Detect which cell encompasses the target text, then output its (X, Y) center coordinate. 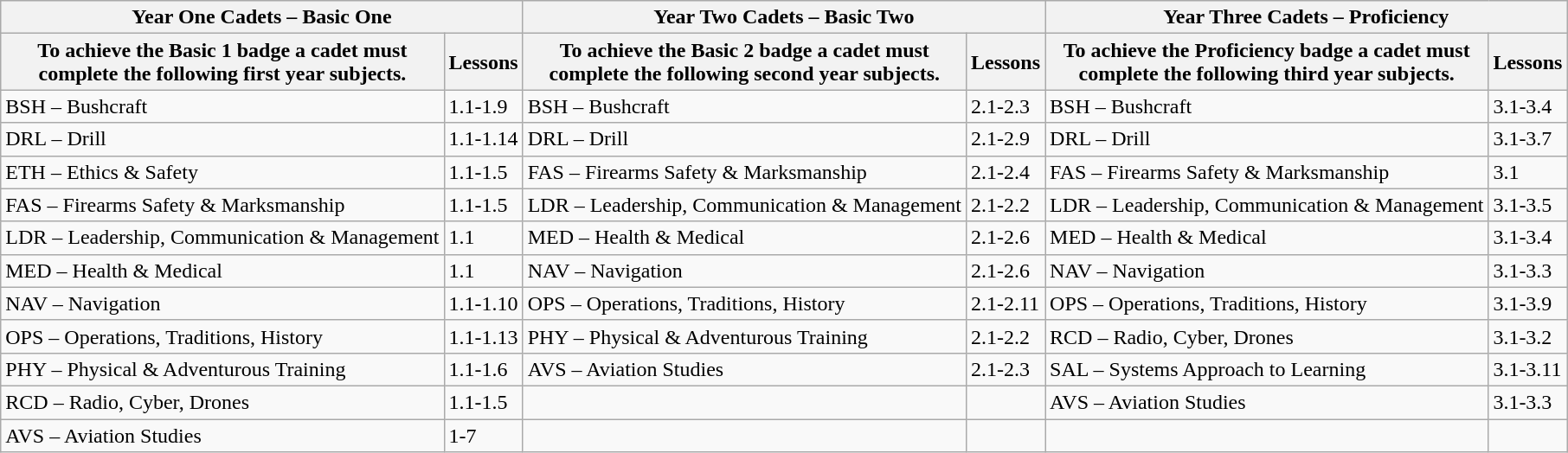
3.1-3.5 (1528, 205)
To achieve the Proficiency badge a cadet mustcomplete the following third year subjects. (1267, 62)
1.1-1.9 (483, 106)
ETH – Ethics & Safety (222, 172)
1.1-1.14 (483, 139)
1.1-1.6 (483, 369)
3.1-3.9 (1528, 303)
Year One Cadets – Basic One (261, 17)
1-7 (483, 435)
3.1-3.11 (1528, 369)
1.1-1.10 (483, 303)
3.1-3.2 (1528, 336)
3.1-3.7 (1528, 139)
2.1-2.9 (1006, 139)
3.1 (1528, 172)
To achieve the Basic 1 badge a cadet mustcomplete the following first year subjects. (222, 62)
2.1-2.4 (1006, 172)
To achieve the Basic 2 badge a cadet mustcomplete the following second year subjects. (744, 62)
Year Three Cadets – Proficiency (1307, 17)
SAL – Systems Approach to Learning (1267, 369)
2.1-2.11 (1006, 303)
Year Two Cadets – Basic Two (784, 17)
1.1-1.13 (483, 336)
